Provide the [x, y] coordinate of the cell's center where the given text is located.  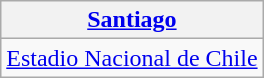
Santiago [132, 20]
Estadio Nacional de Chile [132, 58]
